Identify which cell holds the provided text, then report its (x, y) central coordinate. 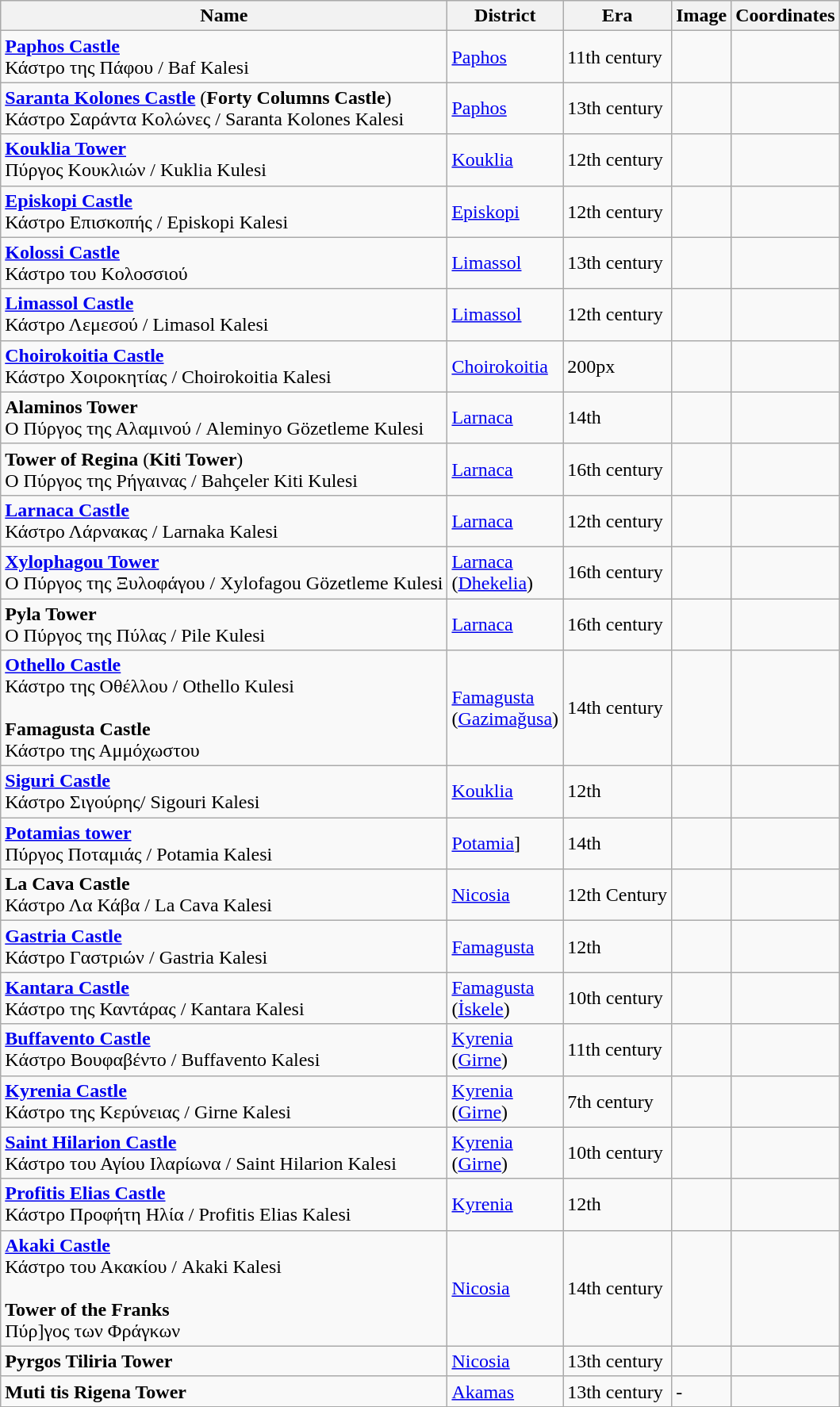
Kyrenia (505, 1204)
200px (617, 366)
Buffavento Castle Kάστρο Βουφαβέντο / Buffavento Kalesi (224, 1050)
Kouklia Tower Πύργος Κουκλιών / Kuklia Kulesi (224, 160)
- (701, 1391)
Potamias tower Πύργος Ποταμιάς / Potamia Kalesi (224, 844)
Coordinates (785, 16)
Gastria Castle Κάστρο Γαστριών / Gastria Kalesi (224, 947)
Paphos Castle Κάστρο της Πάφου / Baf Kalesi (224, 57)
Tower of Regina (Kiti Tower) Ο Πύργος της Ρήγαινας / Bahçeler Kiti Kulesi (224, 470)
Akaki Castle Κάστρο του Ακακίου / Akaki Kalesi Tower of the Franks Πύρ]γος των Φράγκων (224, 1288)
Image (701, 16)
Saranta Kolones Castle (Forty Columns Castle) Κάστρο Σαράντα Κολώνες / Saranta Kolones Kalesi (224, 108)
Siguri Castle Κάστρο Σιγούρης/ Sigouri Kalesi (224, 792)
Famagusta(İskele) (505, 998)
Famagusta(Gazimağusa) (505, 708)
Episkopi (505, 211)
Xylophagou Tower Ο Πύργος της Ξυλοφάγου / Xylofagou Gözetleme Kulesi (224, 573)
Profitis Elias Castle Κάστρο Προφήτη Ηλία / Profitis Elias Kalesi (224, 1204)
Choirokoitia Castle Κάστρο Χοιροκητίας / Choirokoitia Kalesi (224, 366)
Kolossi Castle Κάστρο του Κολοσσιού (224, 263)
Othello Castle Κάστρο της Oθέλλου / Othello Kulesi Famagusta Castle Κάστρο της Αμμόχωστου (224, 708)
Alaminos Tower Ο Πύργος της Αλαμινού / Aleminyo Gözetleme Kulesi (224, 417)
Choirokoitia (505, 366)
Kyrenia Castle Κάστρο της Κερύνειας / Girne Kalesi (224, 1101)
Potamia] (505, 844)
Larnaca(Dhekelia) (505, 573)
Kantara Castle Κάστρο της Καντάρας / Kantara Kalesi (224, 998)
Pyrgos Tiliria Tower (224, 1361)
Pyla Tower Ο Πύργος της Πύλας / Pile Kulesi (224, 623)
Akamas (505, 1391)
Famagusta (505, 947)
Saint Hilarion Castle Κάστρο του Αγίου Ιλαρίωνα / Saint Hilarion Kalesi (224, 1153)
District (505, 16)
Muti tis Rigena Tower (224, 1391)
Name (224, 16)
La Cava Castle Κάστρο Λα Κάβα / La Cava Kalesi (224, 895)
Episkopi Castle Κάστρο Επισκοπής / Episkopi Kalesi (224, 211)
Larnaca Castle Κάστρο Λάρνακας / Larnaka Kalesi (224, 520)
Limassol Castle Κάστρο Λεμεσού / Limasol Kalesi (224, 314)
7th century (617, 1101)
Era (617, 16)
12th Century (617, 895)
